Return the [x, y] coordinate for the center point of the cell that contains the specified text.  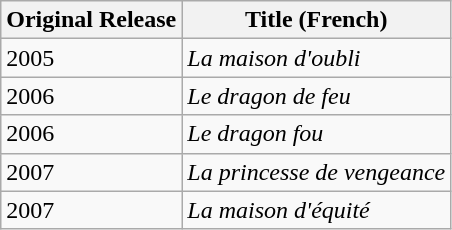
La maison d'oubli [316, 58]
Le dragon de feu [316, 96]
2005 [92, 58]
Title (French) [316, 20]
La maison d'équité [316, 210]
Original Release [92, 20]
La princesse de vengeance [316, 172]
Le dragon fou [316, 134]
